Find where the given text appears and provide that cell's center as [X, Y] coordinate. 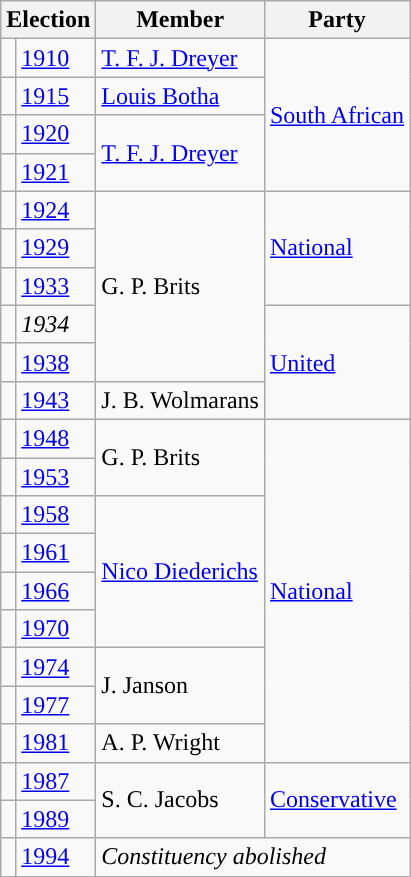
Constituency abolished [253, 857]
United [336, 362]
1933 [56, 286]
Party [336, 20]
South African [336, 115]
1929 [56, 248]
1924 [56, 210]
1915 [56, 96]
1966 [56, 591]
1970 [56, 629]
1934 [56, 324]
Election [48, 20]
1994 [56, 857]
1989 [56, 819]
1977 [56, 705]
1943 [56, 400]
S. C. Jacobs [180, 800]
1921 [56, 172]
1981 [56, 743]
1974 [56, 667]
1953 [56, 477]
1948 [56, 438]
1987 [56, 781]
1938 [56, 362]
A. P. Wright [180, 743]
J. Janson [180, 686]
1961 [56, 553]
Member [180, 20]
1958 [56, 515]
Louis Botha [180, 96]
J. B. Wolmarans [180, 400]
1910 [56, 58]
Conservative [336, 800]
1920 [56, 134]
Nico Diederichs [180, 572]
